Detect which cell encompasses the target text, then output its [x, y] center coordinate. 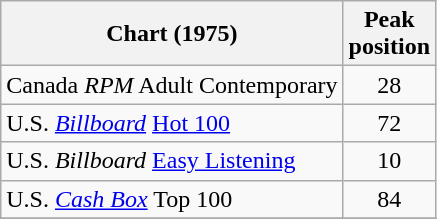
Peakposition [389, 34]
Canada RPM Adult Contemporary [172, 85]
U.S. Billboard Easy Listening [172, 161]
84 [389, 199]
U.S. Cash Box Top 100 [172, 199]
72 [389, 123]
Chart (1975) [172, 34]
28 [389, 85]
10 [389, 161]
U.S. Billboard Hot 100 [172, 123]
